Identify which cell holds the provided text, then report its (x, y) central coordinate. 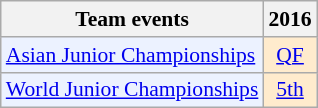
World Junior Championships (132, 90)
2016 (290, 19)
Asian Junior Championships (132, 55)
QF (290, 55)
5th (290, 90)
Team events (132, 19)
